Return (X, Y) of the center of cell containing provided text 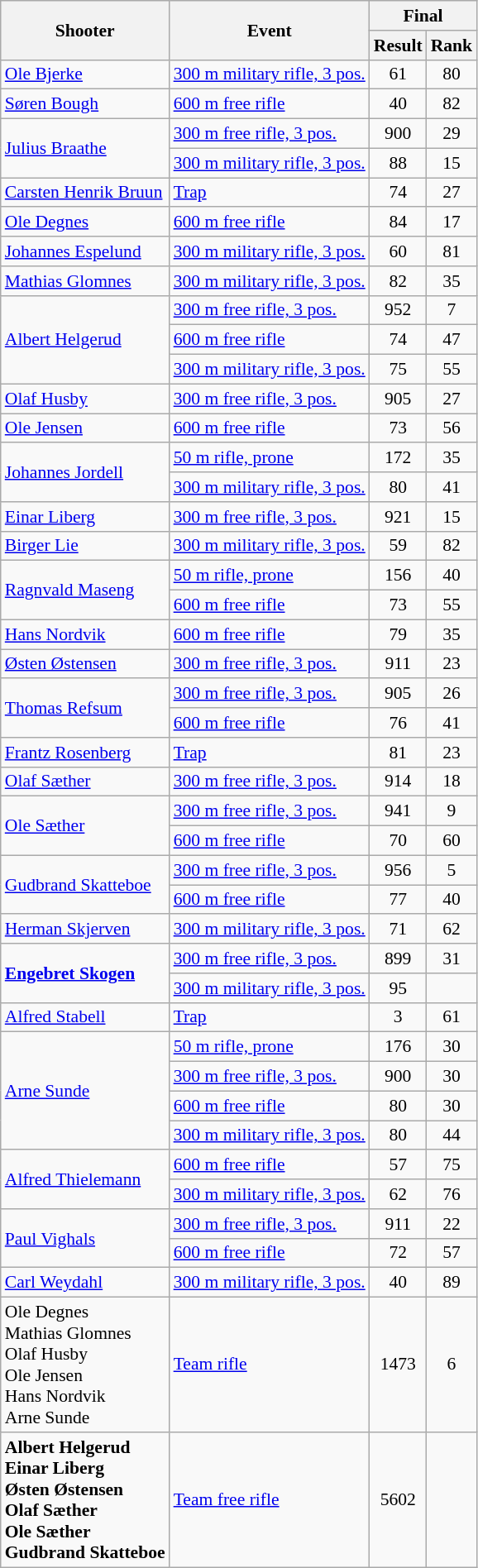
952 (399, 310)
47 (452, 340)
Østen Østensen (85, 664)
Ole Degnes (85, 222)
Alfred Stabell (85, 1017)
Julius Braathe (85, 149)
Ole Bjerke (85, 74)
921 (399, 517)
18 (452, 782)
Søren Bough (85, 104)
Alfred Thielemann (85, 1179)
72 (399, 1253)
5 (452, 870)
Albert Helgerud (85, 339)
Shooter (85, 30)
56 (452, 428)
941 (399, 811)
Mathias Glomnes (85, 281)
Result (399, 45)
Paul Vighals (85, 1239)
Team rifle (270, 1365)
31 (452, 958)
Olaf Sæther (85, 782)
1473 (399, 1365)
Herman Skjerven (85, 930)
Carsten Henrik Bruun (85, 193)
89 (452, 1283)
914 (399, 782)
Frantz Rosenberg (85, 753)
156 (399, 576)
5602 (399, 1500)
Rank (452, 45)
Carl Weydahl (85, 1283)
70 (399, 841)
17 (452, 222)
Johannes Jordell (85, 473)
Einar Liberg (85, 517)
Thomas Refsum (85, 708)
29 (452, 134)
26 (452, 694)
9 (452, 811)
88 (399, 163)
6 (452, 1365)
Arne Sunde (85, 1091)
Event (270, 30)
79 (399, 634)
Final (423, 16)
899 (399, 958)
Gudbrand Skatteboe (85, 885)
44 (452, 1135)
Olaf Husby (85, 399)
176 (399, 1047)
Johannes Espelund (85, 251)
84 (399, 222)
Team free rifle (270, 1500)
95 (399, 988)
Engebret Skogen (85, 973)
22 (452, 1224)
Albert Helgerud Einar Liberg Østen Østensen Olaf Sæther Ole Sæther Gudbrand Skatteboe (85, 1500)
7 (452, 310)
71 (399, 930)
Ole Sæther (85, 825)
3 (399, 1017)
172 (399, 458)
956 (399, 870)
Ragnvald Maseng (85, 590)
77 (399, 900)
Birger Lie (85, 546)
Hans Nordvik (85, 634)
59 (399, 546)
Ole Jensen (85, 428)
Ole Degnes Mathias Glomnes Olaf Husby Ole Jensen Hans Nordvik Arne Sunde (85, 1365)
